Search for the cell housing the specified text and yield its (X, Y) center coordinate. 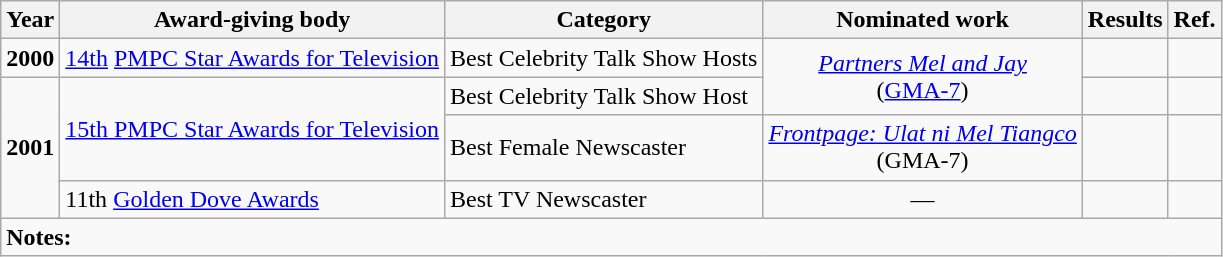
Best Celebrity Talk Show Host (604, 96)
Best TV Newscaster (604, 199)
11th Golden Dove Awards (252, 199)
Frontpage: Ulat ni Mel Tiangco(GMA-7) (922, 148)
15th PMPC Star Awards for Television (252, 128)
Partners Mel and Jay(GMA-7) (922, 77)
Best Celebrity Talk Show Hosts (604, 58)
14th PMPC Star Awards for Television (252, 58)
Ref. (1194, 20)
Nominated work (922, 20)
Best Female Newscaster (604, 148)
— (922, 199)
Category (604, 20)
2001 (30, 148)
Year (30, 20)
Notes: (611, 237)
2000 (30, 58)
Award-giving body (252, 20)
Results (1125, 20)
